From the cell containing the given text, extract its center point as [x, y] coordinate. 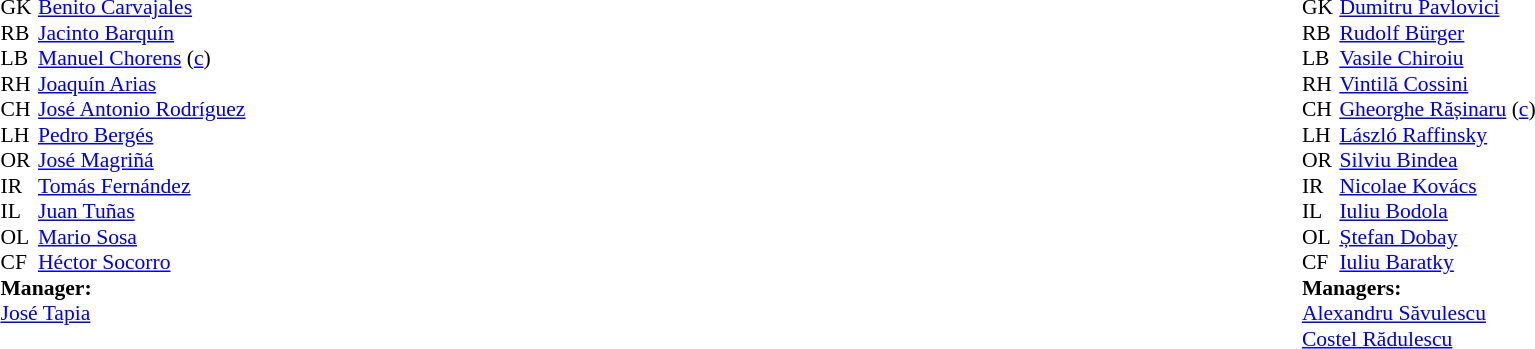
Tomás Fernández [142, 186]
Jacinto Barquín [142, 33]
Manager: [122, 288]
Héctor Socorro [142, 263]
Nicolae Kovács [1437, 186]
Ștefan Dobay [1437, 237]
Manuel Chorens (c) [142, 59]
Vintilă Cossini [1437, 84]
Iuliu Baratky [1437, 263]
Juan Tuñas [142, 211]
José Magriñá [142, 161]
László Raffinsky [1437, 135]
Rudolf Bürger [1437, 33]
Gheorghe Rășinaru (c) [1437, 109]
Pedro Bergés [142, 135]
José Tapia [122, 313]
Mario Sosa [142, 237]
Vasile Chiroiu [1437, 59]
Silviu Bindea [1437, 161]
Iuliu Bodola [1437, 211]
José Antonio Rodríguez [142, 109]
Joaquín Arias [142, 84]
